Output the (X, Y) coordinate of the center of the cell containing the given text.  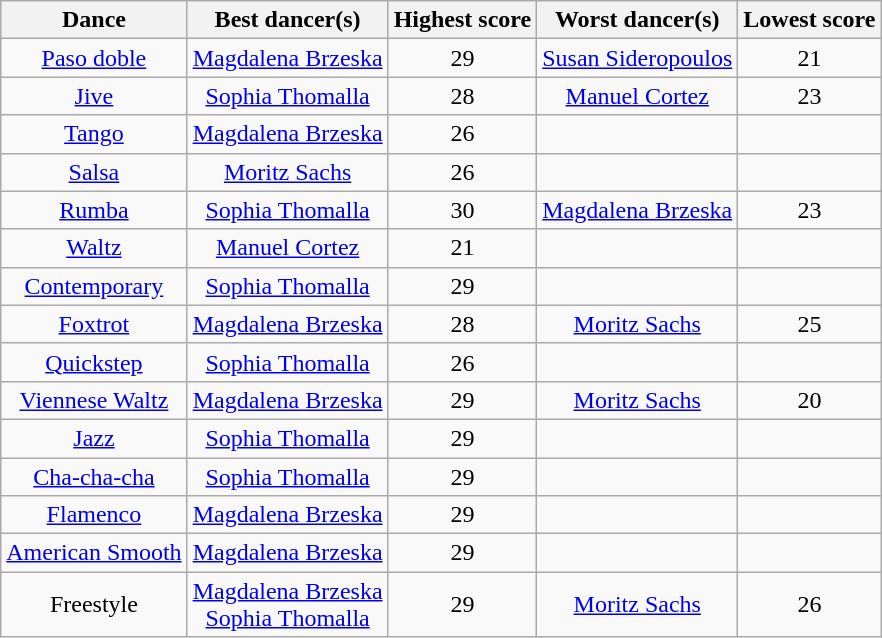
Foxtrot (94, 324)
American Smooth (94, 553)
Rumba (94, 210)
Worst dancer(s) (638, 20)
Flamenco (94, 515)
30 (462, 210)
Jive (94, 96)
Best dancer(s) (288, 20)
Tango (94, 134)
Quickstep (94, 362)
20 (810, 400)
Dance (94, 20)
Cha-cha-cha (94, 477)
Jazz (94, 438)
Highest score (462, 20)
Magdalena Brzeska Sophia Thomalla (288, 604)
Paso doble (94, 58)
Freestyle (94, 604)
Salsa (94, 172)
Waltz (94, 248)
25 (810, 324)
Viennese Waltz (94, 400)
Contemporary (94, 286)
Susan Sideropoulos (638, 58)
Lowest score (810, 20)
